Return the [x, y] coordinate for the center point of the cell that contains the specified text.  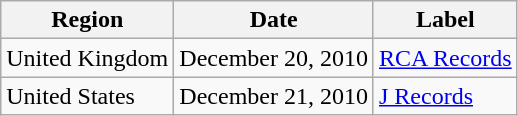
December 20, 2010 [274, 58]
Label [445, 20]
United Kingdom [88, 58]
December 21, 2010 [274, 96]
RCA Records [445, 58]
Date [274, 20]
Region [88, 20]
United States [88, 96]
J Records [445, 96]
